From the cell containing the given text, extract its center point as (X, Y) coordinate. 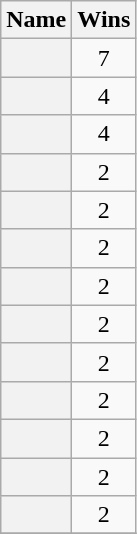
Name (36, 20)
7 (104, 58)
Wins (104, 20)
